Find where the given text appears and provide that cell's center as (x, y) coordinate. 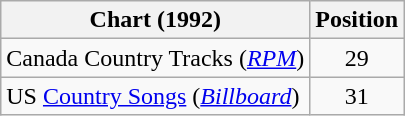
Position (357, 20)
Canada Country Tracks (RPM) (156, 58)
31 (357, 96)
US Country Songs (Billboard) (156, 96)
29 (357, 58)
Chart (1992) (156, 20)
